Locate the cell with the specified text and output its [X, Y] center coordinate. 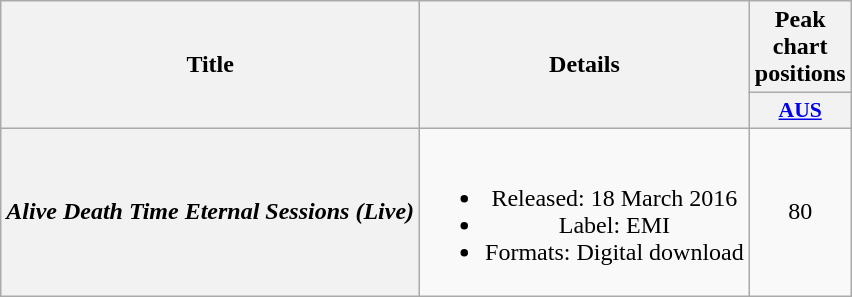
Released: 18 March 2016Label: EMIFormats: Digital download [585, 212]
Title [210, 65]
AUS [800, 111]
80 [800, 212]
Peak chart positions [800, 47]
Details [585, 65]
Alive Death Time Eternal Sessions (Live) [210, 212]
